Identify which cell holds the provided text, then report its (x, y) central coordinate. 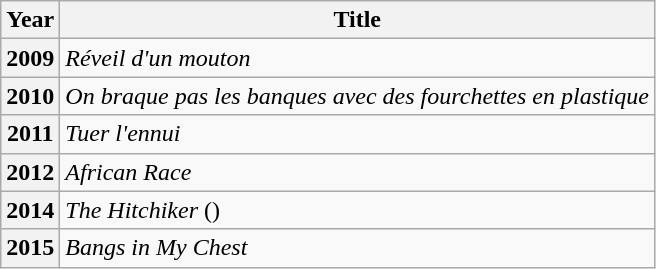
Tuer l'ennui (358, 134)
2014 (30, 210)
2011 (30, 134)
African Race (358, 172)
Bangs in My Chest (358, 248)
Title (358, 20)
2009 (30, 58)
Réveil d'un mouton (358, 58)
On braque pas les banques avec des fourchettes en plastique (358, 96)
Year (30, 20)
2012 (30, 172)
2015 (30, 248)
The Hitchiker () (358, 210)
2010 (30, 96)
